Return [x, y] of the center of cell containing provided text 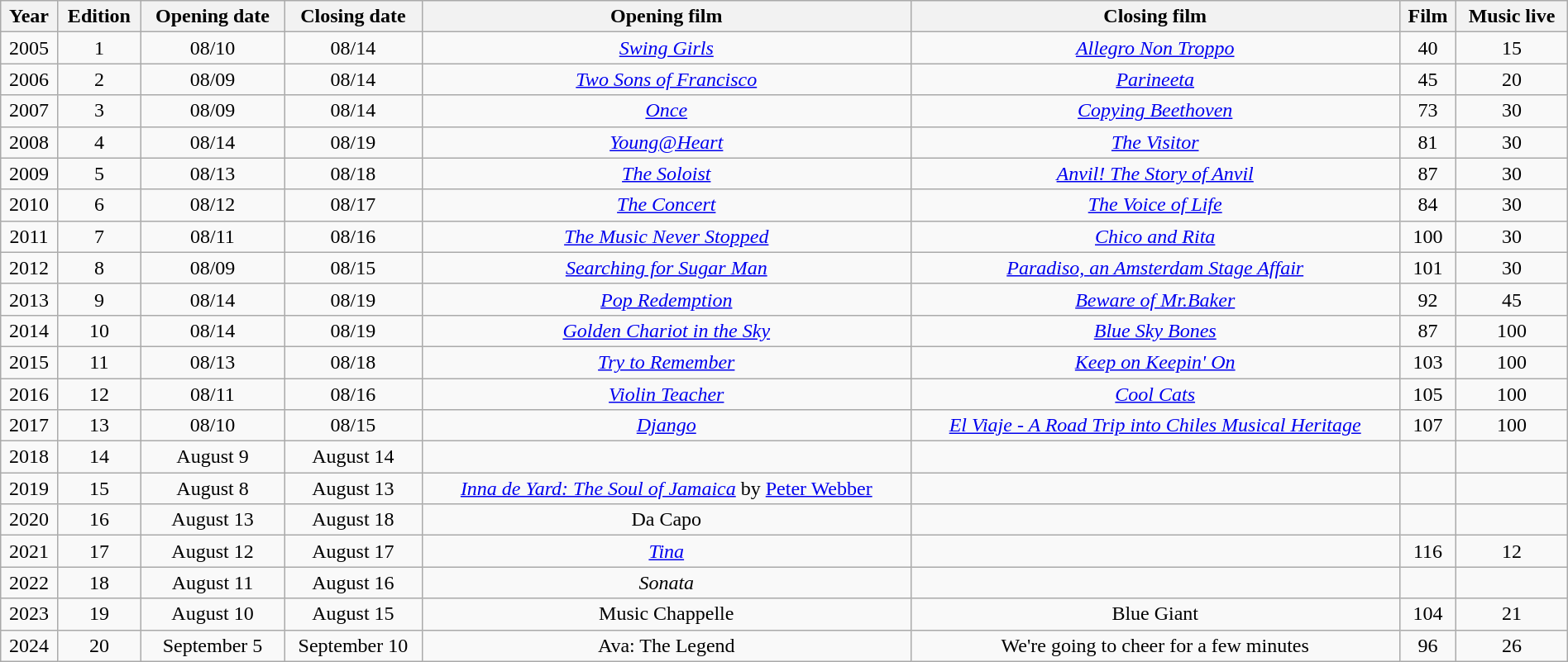
16 [99, 520]
73 [1427, 111]
Closing date [354, 17]
2022 [30, 583]
2023 [30, 614]
40 [1427, 48]
2005 [30, 48]
2010 [30, 205]
21 [1512, 614]
Blue Giant [1154, 614]
2018 [30, 457]
Two Sons of Francisco [667, 79]
4 [99, 142]
101 [1427, 268]
The Music Never Stopped [667, 236]
2009 [30, 174]
105 [1427, 394]
August 15 [354, 614]
September 5 [212, 645]
103 [1427, 362]
Parineeta [1154, 79]
10 [99, 331]
8 [99, 268]
2 [99, 79]
18 [99, 583]
2015 [30, 362]
September 10 [354, 645]
Cool Cats [1154, 394]
2020 [30, 520]
Violin Teacher [667, 394]
The Soloist [667, 174]
August 17 [354, 551]
Keep on Keepin' On [1154, 362]
The Concert [667, 205]
Django [667, 426]
Film [1427, 17]
Paradiso, an Amsterdam Stage Affair [1154, 268]
2014 [30, 331]
14 [99, 457]
We're going to cheer for a few minutes [1154, 645]
Closing film [1154, 17]
Year [30, 17]
08/12 [212, 205]
August 12 [212, 551]
116 [1427, 551]
7 [99, 236]
92 [1427, 299]
Golden Chariot in the Sky [667, 331]
Inna de Yard: The Soul of Jamaica by Peter Webber [667, 488]
2007 [30, 111]
2021 [30, 551]
5 [99, 174]
August 11 [212, 583]
August 14 [354, 457]
August 10 [212, 614]
2013 [30, 299]
107 [1427, 426]
El Viaje - A Road Trip into Chiles Musical Heritage [1154, 426]
2016 [30, 394]
84 [1427, 205]
2017 [30, 426]
6 [99, 205]
Ava: The Legend [667, 645]
Try to Remember [667, 362]
3 [99, 111]
Opening date [212, 17]
2011 [30, 236]
2008 [30, 142]
The Visitor [1154, 142]
Sonata [667, 583]
Once [667, 111]
13 [99, 426]
August 9 [212, 457]
Beware of Mr.Baker [1154, 299]
2012 [30, 268]
Blue Sky Bones [1154, 331]
Anvil! The Story of Anvil [1154, 174]
19 [99, 614]
96 [1427, 645]
2024 [30, 645]
The Voice of Life [1154, 205]
August 16 [354, 583]
08/17 [354, 205]
Music live [1512, 17]
Copying Beethoven [1154, 111]
Searching for Sugar Man [667, 268]
Pop Redemption [667, 299]
17 [99, 551]
81 [1427, 142]
Young@Heart [667, 142]
August 8 [212, 488]
Allegro Non Troppo [1154, 48]
Chico and Rita [1154, 236]
Music Chappelle [667, 614]
26 [1512, 645]
1 [99, 48]
Tina [667, 551]
9 [99, 299]
Da Capo [667, 520]
11 [99, 362]
Opening film [667, 17]
2019 [30, 488]
2006 [30, 79]
Swing Girls [667, 48]
Edition [99, 17]
104 [1427, 614]
August 18 [354, 520]
